Return the (x, y) coordinate for the center point of the cell that contains the specified text.  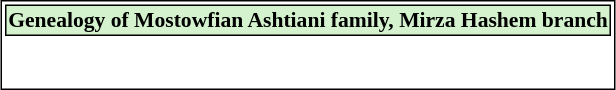
Genealogy of Mostowfian Ashtiani family, Mirza Hashem branch (308, 20)
